Detect which cell encompasses the target text, then output its (X, Y) center coordinate. 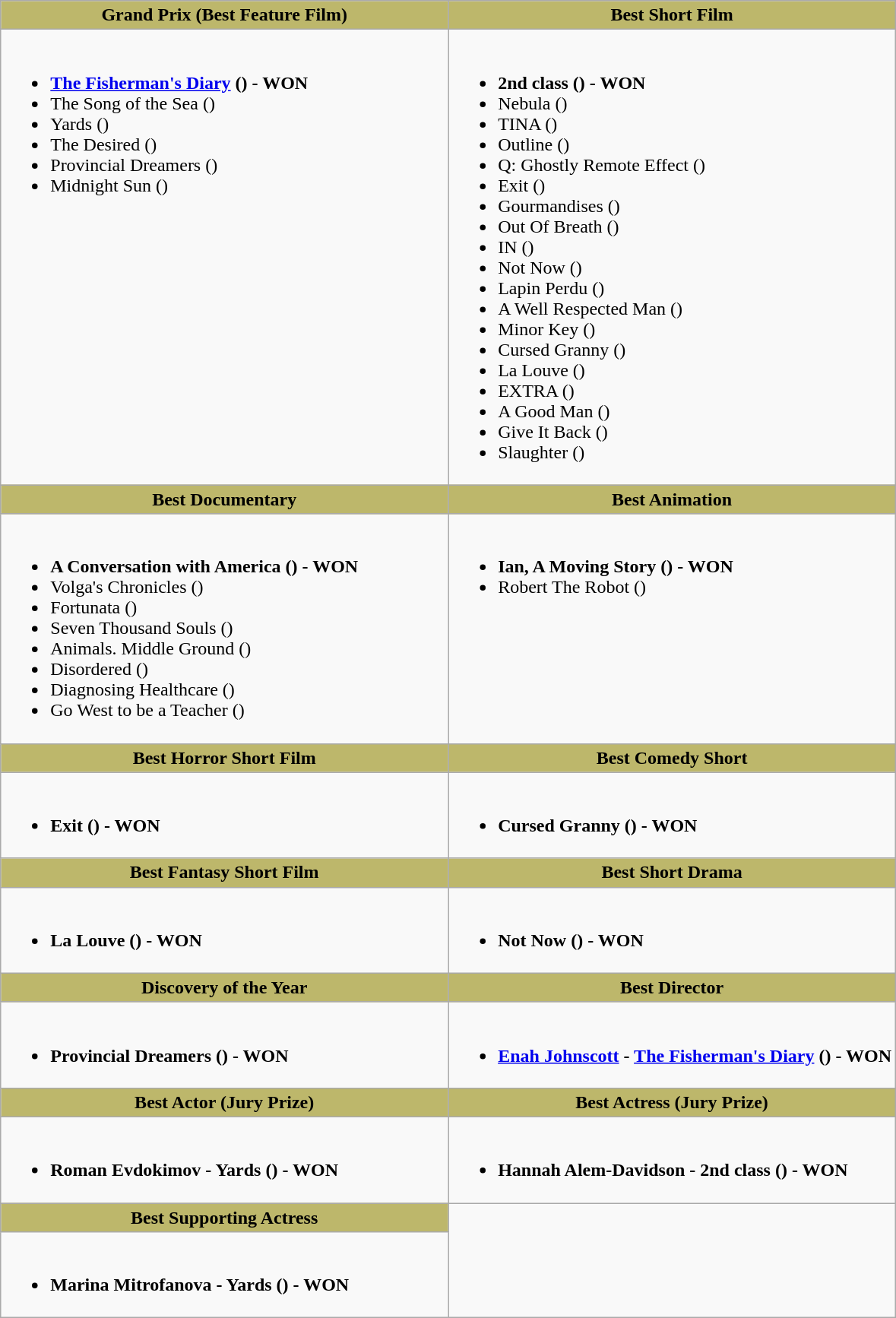
Ian, A Moving Story () - WONRobert The Robot () (672, 629)
La Louve () - WON (225, 930)
Provincial Dreamers () - WON (225, 1044)
Best Documentary (225, 499)
Best Comedy Short (672, 758)
Hannah Alem-Davidson - 2nd class () - WON (672, 1160)
Best Horror Short Film (225, 758)
Marina Mitrofanova - Yards () - WON (225, 1275)
Roman Evdokimov - Yards () - WON (225, 1160)
Best Supporting Actress (225, 1217)
Discovery of the Year (225, 987)
Best Fantasy Short Film (225, 873)
Best Actor (Jury Prize) (225, 1102)
Best Director (672, 987)
Best Short Film (672, 15)
Cursed Granny () - WON (672, 815)
Grand Prix (Best Feature Film) (225, 15)
Exit () - WON (225, 815)
Best Short Drama (672, 873)
Not Now () - WON (672, 930)
The Fisherman's Diary () - WONThe Song of the Sea ()Yards ()The Desired ()Provincial Dreamers ()Midnight Sun () (225, 257)
Enah Johnscott - The Fisherman's Diary () - WON (672, 1044)
Best Animation (672, 499)
Best Actress (Jury Prize) (672, 1102)
